Pinpoint the cell where the given text exists, returning its [X, Y] midpoint coordinate. 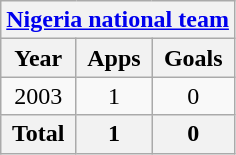
Nigeria national team [118, 20]
Goals [193, 58]
Year [38, 58]
Apps [114, 58]
Total [38, 134]
2003 [38, 96]
